Find where the given text appears and provide that cell's center as (X, Y) coordinate. 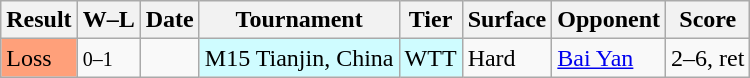
Surface (507, 20)
Hard (507, 58)
W–L (108, 20)
Opponent (609, 20)
M15 Tianjin, China (299, 58)
WTT (430, 58)
Date (170, 20)
Tournament (299, 20)
Result (39, 20)
Tier (430, 20)
2–6, ret (708, 58)
Bai Yan (609, 58)
Score (708, 20)
0–1 (108, 58)
Loss (39, 58)
